Identify which cell holds the provided text, then report its [X, Y] central coordinate. 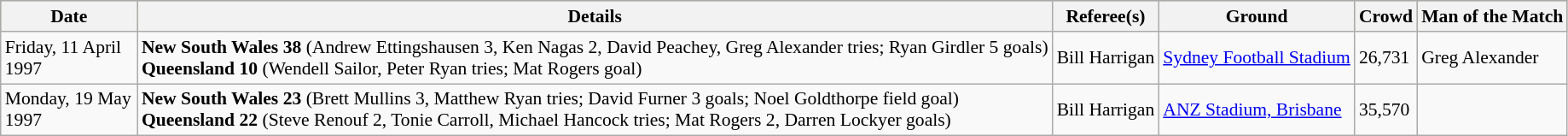
Monday, 19 May 1997 [69, 109]
Date [69, 16]
Sydney Football Stadium [1257, 58]
26,731 [1385, 58]
Referee(s) [1106, 16]
Friday, 11 April 1997 [69, 58]
Ground [1257, 16]
35,570 [1385, 109]
Crowd [1385, 16]
Details [595, 16]
Greg Alexander [1492, 58]
Man of the Match [1492, 16]
ANZ Stadium, Brisbane [1257, 109]
